Determine the (x, y) coordinate at the center of the cell enclosing the given text.  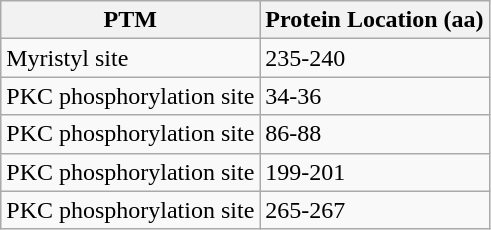
265-267 (374, 210)
Myristyl site (130, 58)
86-88 (374, 134)
199-201 (374, 172)
235-240 (374, 58)
34-36 (374, 96)
PTM (130, 20)
Protein Location (aa) (374, 20)
